Scan for the cell matching the given text and deliver its [X, Y] coordinate at center. 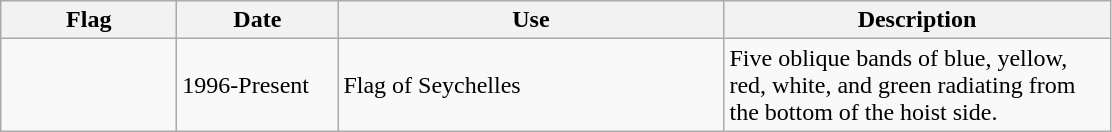
Five oblique bands of blue, yellow, red, white, and green radiating from the bottom of the hoist side. [917, 85]
Date [258, 20]
Use [531, 20]
Flag [89, 20]
Flag of Seychelles [531, 85]
Description [917, 20]
1996-Present [258, 85]
